Return the (x, y) coordinate for the center point of the cell that contains the specified text.  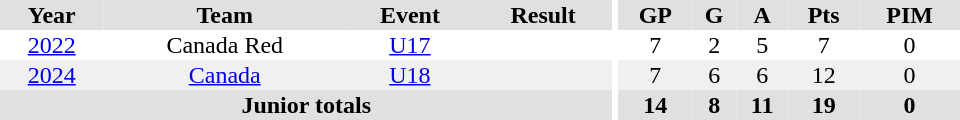
G (714, 15)
U17 (410, 45)
Year (52, 15)
19 (824, 105)
2 (714, 45)
Result (544, 15)
GP (655, 15)
Canada (224, 75)
Event (410, 15)
8 (714, 105)
Pts (824, 15)
Team (224, 15)
2024 (52, 75)
PIM (910, 15)
5 (762, 45)
11 (762, 105)
14 (655, 105)
U18 (410, 75)
A (762, 15)
Canada Red (224, 45)
2022 (52, 45)
Junior totals (306, 105)
12 (824, 75)
